Extract the [x, y] coordinate from the center of the cell holding the provided text.  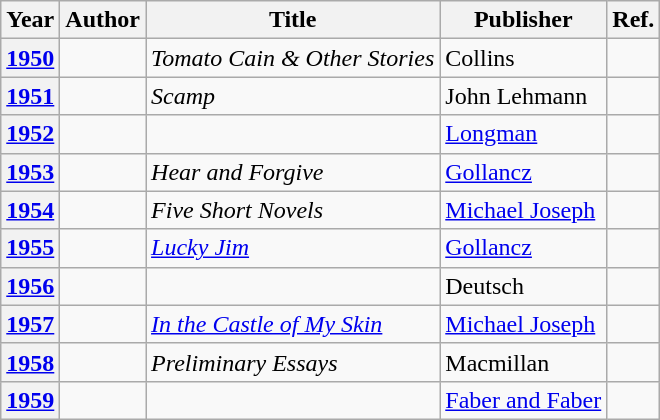
Deutsch [524, 286]
1956 [30, 286]
In the Castle of My Skin [293, 324]
1954 [30, 210]
Macmillan [524, 362]
John Lehmann [524, 96]
Author [103, 20]
Ref. [634, 20]
1950 [30, 58]
1959 [30, 400]
1955 [30, 248]
Tomato Cain & Other Stories [293, 58]
1958 [30, 362]
Faber and Faber [524, 400]
Year [30, 20]
1952 [30, 134]
1951 [30, 96]
Publisher [524, 20]
Lucky Jim [293, 248]
Scamp [293, 96]
Collins [524, 58]
1953 [30, 172]
1957 [30, 324]
Preliminary Essays [293, 362]
Title [293, 20]
Hear and Forgive [293, 172]
Five Short Novels [293, 210]
Longman [524, 134]
